Identify which cell holds the provided text, then report its (x, y) central coordinate. 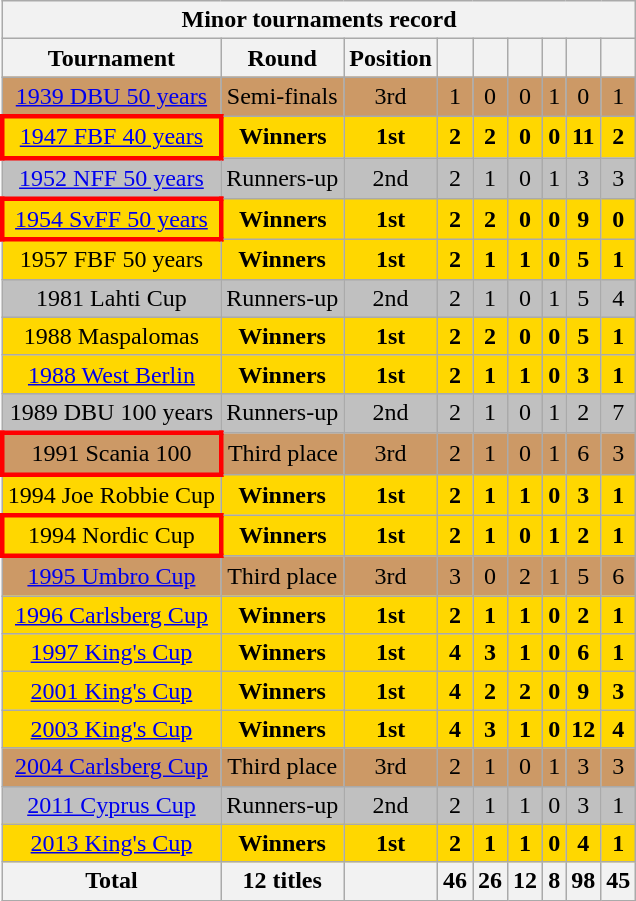
1952 NFF 50 years (111, 178)
Tournament (111, 58)
1994 Joe Robbie Cup (111, 494)
1947 FBF 40 years (111, 136)
Total (111, 881)
2011 Cyprus Cup (111, 805)
Semi-finals (282, 97)
1997 King's Cup (111, 653)
45 (618, 881)
2013 King's Cup (111, 843)
Position (391, 58)
8 (554, 881)
46 (454, 881)
1981 Lahti Cup (111, 298)
1939 DBU 50 years (111, 97)
1988 Maspalomas (111, 336)
2004 Carlsberg Cup (111, 767)
1954 SvFF 50 years (111, 220)
2001 King's Cup (111, 691)
26 (490, 881)
11 (584, 136)
1996 Carlsberg Cup (111, 615)
1988 West Berlin (111, 374)
1991 Scania 100 (111, 454)
1989 DBU 100 years (111, 413)
Round (282, 58)
Minor tournaments record (319, 20)
2003 King's Cup (111, 729)
7 (618, 413)
12 titles (282, 881)
98 (584, 881)
1994 Nordic Cup (111, 536)
1957 FBF 50 years (111, 260)
1995 Umbro Cup (111, 576)
